Provide the [x, y] coordinate of the cell's center where the given text is located.  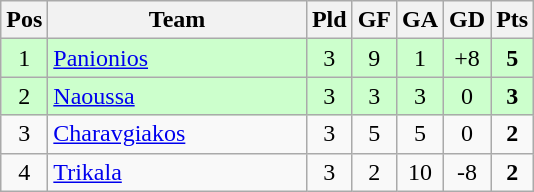
Team [178, 20]
Naoussa [178, 96]
Charavgiakos [178, 134]
Pos [24, 20]
GA [420, 20]
+8 [468, 58]
GD [468, 20]
Pts [512, 20]
GF [374, 20]
-8 [468, 172]
4 [24, 172]
10 [420, 172]
Trikala [178, 172]
Panionios [178, 58]
Pld [329, 20]
9 [374, 58]
